Locate the cell with the specified text and output its [X, Y] center coordinate. 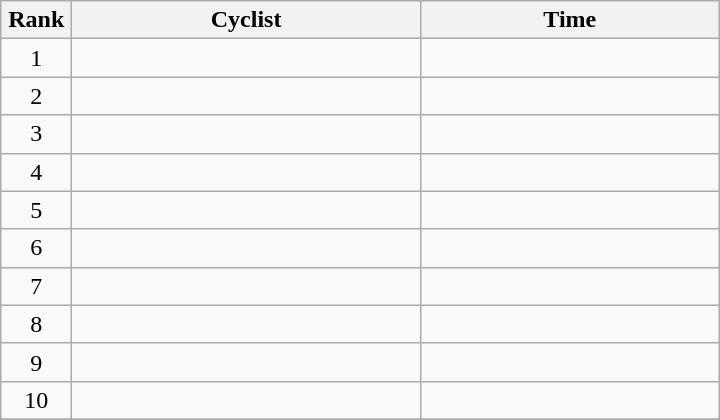
Cyclist [246, 20]
2 [36, 96]
9 [36, 362]
4 [36, 172]
8 [36, 324]
1 [36, 58]
7 [36, 286]
Time [570, 20]
3 [36, 134]
5 [36, 210]
Rank [36, 20]
10 [36, 400]
6 [36, 248]
